Identify which cell holds the provided text, then report its (x, y) central coordinate. 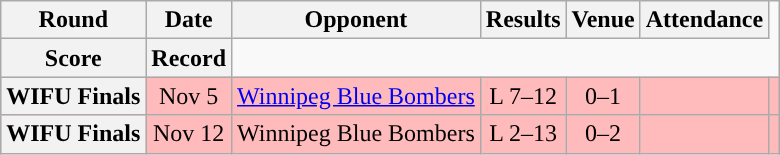
Venue (603, 20)
Score (74, 58)
Opponent (356, 20)
0–2 (603, 134)
Date (189, 20)
0–1 (603, 96)
Nov 5 (189, 96)
L 7–12 (523, 96)
L 2–13 (523, 134)
Nov 12 (189, 134)
Round (74, 20)
Attendance (704, 20)
Record (189, 58)
Results (523, 20)
